Locate the cell with the specified text and output its (X, Y) center coordinate. 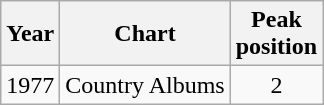
1977 (30, 85)
2 (276, 85)
Peakposition (276, 34)
Chart (145, 34)
Country Albums (145, 85)
Year (30, 34)
